Capture the cell that displays the provided text and extract its (x, y) central coordinate. 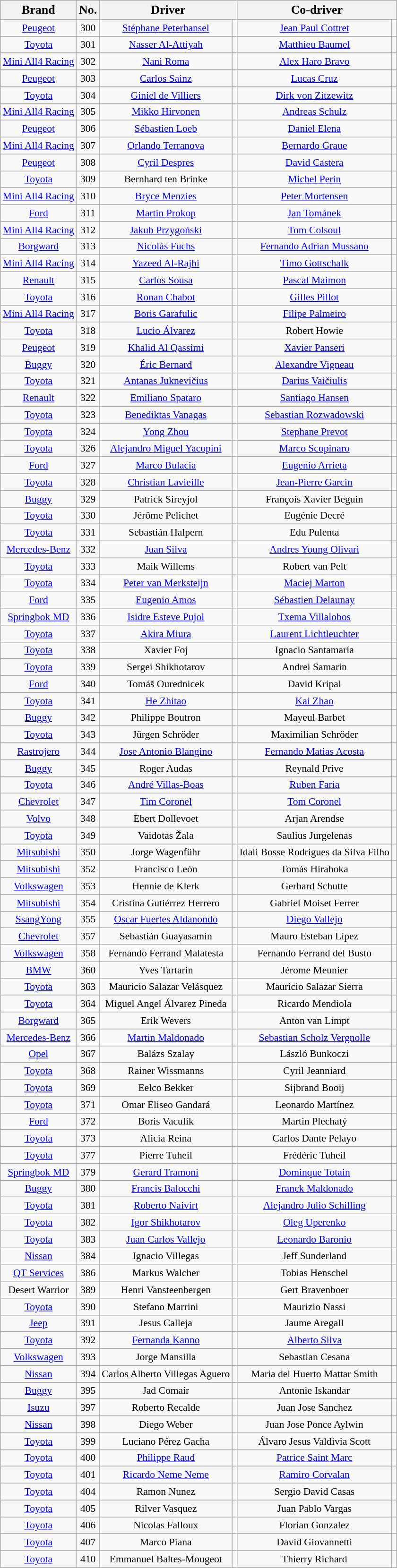
312 (88, 230)
316 (88, 297)
Dominque Totain (315, 1172)
Alberto Silva (315, 1340)
Jesus Calleja (165, 1323)
358 (88, 954)
Jakub Przygoński (165, 230)
Erik Wevers (165, 1021)
338 (88, 650)
Diego Weber (165, 1424)
342 (88, 718)
313 (88, 247)
349 (88, 835)
Cristina Gutiérrez Herrero (165, 903)
Jean Paul Cottret (315, 28)
315 (88, 281)
Álvaro Jesus Valdivia Scott (315, 1441)
372 (88, 1122)
Sergio David Casas (315, 1492)
Brand (39, 10)
353 (88, 886)
301 (88, 45)
Antonie Iskandar (315, 1391)
Timo Gottschalk (315, 264)
394 (88, 1374)
Gerard Tramoni (165, 1172)
Patrick Sireyjol (165, 499)
Marco Scopinaro (315, 449)
Sébastien Delaunay (315, 600)
Jeff Sunderland (315, 1256)
Nasser Al-Attiyah (165, 45)
Emmanuel Baltes-Mougeot (165, 1559)
355 (88, 920)
Cyril Jeanniard (315, 1071)
David Castera (315, 162)
Pascal Maimon (315, 281)
Fernanda Kanno (165, 1340)
341 (88, 701)
Marco Bulacia (165, 466)
Bernhard ten Brinke (165, 179)
389 (88, 1290)
Gilles Pillot (315, 297)
347 (88, 802)
Filipe Palmeiro (315, 314)
344 (88, 751)
Philippe Raud (165, 1458)
369 (88, 1088)
Matthieu Baumel (315, 45)
343 (88, 735)
Xavier Foj (165, 650)
Bernardo Graue (315, 146)
Markus Walcher (165, 1273)
Sebastián Halpern (165, 533)
Tom Coronel (315, 802)
367 (88, 1054)
Leonardo Martínez (315, 1105)
Co-driver (317, 10)
410 (88, 1559)
382 (88, 1223)
Idali Bosse Rodrigues da Silva Filho (315, 852)
366 (88, 1038)
László Bunkoczi (315, 1054)
Jürgen Schröder (165, 735)
Jan Tománek (315, 213)
Maik Willems (165, 566)
Sebastian Rozwadowski (315, 415)
334 (88, 583)
No. (88, 10)
397 (88, 1408)
304 (88, 95)
Nicolas Falloux (165, 1525)
Yazeed Al-Rajhi (165, 264)
335 (88, 600)
Edu Pulenta (315, 533)
Reynald Prive (315, 768)
David Giovannetti (315, 1542)
Ricardo Mendiola (315, 1004)
Maria del Huerto Mattar Smith (315, 1374)
363 (88, 987)
David Kripal (315, 684)
331 (88, 533)
Tomás Hirahoka (315, 869)
Jeep (39, 1323)
Tim Coronel (165, 802)
371 (88, 1105)
405 (88, 1508)
Arjan Arendse (315, 819)
Benediktas Vanagas (165, 415)
Roberto Recalde (165, 1408)
Roger Audas (165, 768)
Andres Young Olivari (315, 550)
Fernando Matias Acosta (315, 751)
Juan Silva (165, 550)
Maximilian Schröder (315, 735)
302 (88, 62)
407 (88, 1542)
Omar Eliseo Gandará (165, 1105)
368 (88, 1071)
Juan Carlos Vallejo (165, 1239)
Franck Maldonado (315, 1189)
Laurent Lichtleuchter (315, 634)
Ruben Faria (315, 785)
307 (88, 146)
Sebastian Cesana (315, 1357)
320 (88, 365)
Robert van Pelt (315, 566)
Pierre Tuheil (165, 1155)
Sebastián Guayasamín (165, 937)
Ramon Nunez (165, 1492)
323 (88, 415)
Jorge Mansilla (165, 1357)
Tobias Henschel (315, 1273)
336 (88, 617)
Fernando Ferrand del Busto (315, 954)
322 (88, 398)
Ronan Chabot (165, 297)
Nicolás Fuchs (165, 247)
Isidre Esteve Pujol (165, 617)
QT Services (39, 1273)
Boris Vaculík (165, 1122)
321 (88, 381)
Stéphane Peterhansel (165, 28)
Mauricio Salazar Sierra (315, 987)
Alejandro Miguel Yacopini (165, 449)
Mikko Hirvonen (165, 112)
Ramiro Corvalan (315, 1475)
348 (88, 819)
Jose Antonio Blangino (165, 751)
327 (88, 466)
Akira Miura (165, 634)
309 (88, 179)
Philippe Boutron (165, 718)
339 (88, 667)
393 (88, 1357)
Santiago Hansen (315, 398)
399 (88, 1441)
Orlando Terranova (165, 146)
Yves Tartarin (165, 970)
Carlos Sousa (165, 281)
Jorge Wagenführ (165, 852)
Daniel Elena (315, 129)
Maciej Marton (315, 583)
Jérôme Pelichet (165, 516)
Ignacio Villegas (165, 1256)
Anton van Limpt (315, 1021)
346 (88, 785)
332 (88, 550)
Saulius Jurgelenas (315, 835)
400 (88, 1458)
Driver (168, 10)
Kai Zhao (315, 701)
337 (88, 634)
330 (88, 516)
Andrei Samarin (315, 667)
384 (88, 1256)
386 (88, 1273)
BMW (39, 970)
377 (88, 1155)
Fernando Adrian Mussano (315, 247)
360 (88, 970)
328 (88, 482)
401 (88, 1475)
Marco Piana (165, 1542)
324 (88, 432)
Emiliano Spataro (165, 398)
Balázs Szalay (165, 1054)
Mauricio Salazar Velásquez (165, 987)
Fernando Ferrand Malatesta (165, 954)
Lucio Álvarez (165, 331)
Alex Haro Bravo (315, 62)
Rainer Wissmanns (165, 1071)
Darius Vaičiulis (315, 381)
Jean-Pierre Garcin (315, 482)
318 (88, 331)
Maurizio Nassi (315, 1307)
306 (88, 129)
Martin Maldonado (165, 1038)
Éric Bernard (165, 365)
Eelco Bekker (165, 1088)
Vaidotas Žala (165, 835)
Mayeul Barbet (315, 718)
Juan Pablo Vargas (315, 1508)
Xavier Panseri (315, 348)
Andreas Schulz (315, 112)
Carlos Dante Pelayo (315, 1139)
Patrice Saint Marc (315, 1458)
Eugénie Decré (315, 516)
Juan Jose Ponce Aylwin (315, 1424)
329 (88, 499)
Jad Comair (165, 1391)
Lucas Cruz (315, 78)
Boris Garafulic (165, 314)
Eugenio Amos (165, 600)
326 (88, 449)
He Zhitao (165, 701)
Gert Bravenboer (315, 1290)
381 (88, 1206)
Francis Balocchi (165, 1189)
Rilver Vasquez (165, 1508)
310 (88, 196)
333 (88, 566)
Antanas Juknevičius (165, 381)
Martin Prokop (165, 213)
Michel Perin (315, 179)
319 (88, 348)
Roberto Naivirt (165, 1206)
Frédéric Tuheil (315, 1155)
Miguel Angel Álvarez Pineda (165, 1004)
350 (88, 852)
Oleg Uperenko (315, 1223)
308 (88, 162)
314 (88, 264)
Gerhard Schutte (315, 886)
Cyril Despres (165, 162)
Diego Vallejo (315, 920)
Giniel de Villiers (165, 95)
Yong Zhou (165, 432)
Sergei Shikhotarov (165, 667)
Peter van Merksteijn (165, 583)
Francisco León (165, 869)
Jaume Aregall (315, 1323)
Thierry Richard (315, 1559)
Opel (39, 1054)
Alexandre Vigneau (315, 365)
300 (88, 28)
392 (88, 1340)
Ebert Dollevoet (165, 819)
Florian Gonzalez (315, 1525)
Alejandro Julio Schilling (315, 1206)
Dirk von Zitzewitz (315, 95)
Gabriel Moiset Ferrer (315, 903)
345 (88, 768)
Christian Lavieille (165, 482)
Sebastian Scholz Vergnolle (315, 1038)
Henri Vansteenbergen (165, 1290)
390 (88, 1307)
317 (88, 314)
Bryce Menzies (165, 196)
Desert Warrior (39, 1290)
Luciano Pérez Gacha (165, 1441)
Peter Mortensen (315, 196)
379 (88, 1172)
François Xavier Beguin (315, 499)
395 (88, 1391)
Mauro Esteban Lípez (315, 937)
373 (88, 1139)
Alicia Reina (165, 1139)
365 (88, 1021)
380 (88, 1189)
Ricardo Neme Neme (165, 1475)
Txema Villalobos (315, 617)
Sébastien Loeb (165, 129)
Carlos Sainz (165, 78)
Rastrojero (39, 751)
Carlos Alberto Villegas Aguero (165, 1374)
406 (88, 1525)
303 (88, 78)
Martin Plechatý (315, 1122)
Oscar Fuertes Aldanondo (165, 920)
311 (88, 213)
357 (88, 937)
Khalid Al Qassimi (165, 348)
Isuzu (39, 1408)
340 (88, 684)
Leonardo Baronio (315, 1239)
SsangYong (39, 920)
Sijbrand Booij (315, 1088)
Eugenio Arrieta (315, 466)
Stephane Prevot (315, 432)
305 (88, 112)
398 (88, 1424)
354 (88, 903)
364 (88, 1004)
Nani Roma (165, 62)
391 (88, 1323)
Volvo (39, 819)
Igor Shikhotarov (165, 1223)
Tomáš Ourednicek (165, 684)
383 (88, 1239)
Hennie de Klerk (165, 886)
Jérome Meunier (315, 970)
Robert Howie (315, 331)
Juan Jose Sanchez (315, 1408)
Tom Colsoul (315, 230)
Ignacio Santamaría (315, 650)
Stefano Marrini (165, 1307)
404 (88, 1492)
André Villas-Boas (165, 785)
352 (88, 869)
